For the text-containing cell, return its midpoint in (x, y) coordinate format. 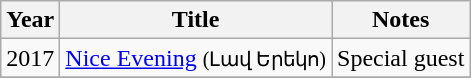
Notes (401, 20)
Title (196, 20)
Special guest (401, 58)
2017 (30, 58)
Nice Evening (Լավ Երեկո) (196, 58)
Year (30, 20)
